Identify which cell holds the provided text, then report its [X, Y] central coordinate. 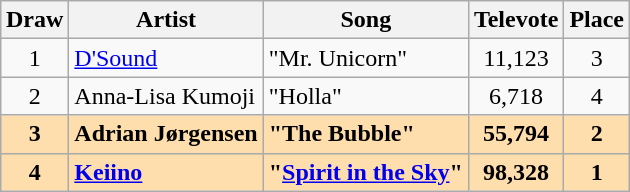
Draw [34, 20]
98,328 [516, 172]
Anna-Lisa Kumoji [166, 96]
55,794 [516, 134]
Keiino [166, 172]
"Mr. Unicorn" [366, 58]
Adrian Jørgensen [166, 134]
D'Sound [166, 58]
"The Bubble" [366, 134]
11,123 [516, 58]
"Spirit in the Sky" [366, 172]
"Holla" [366, 96]
Televote [516, 20]
Place [597, 20]
Song [366, 20]
6,718 [516, 96]
Artist [166, 20]
